Return the [X, Y] coordinate for the center point of the cell that contains the specified text.  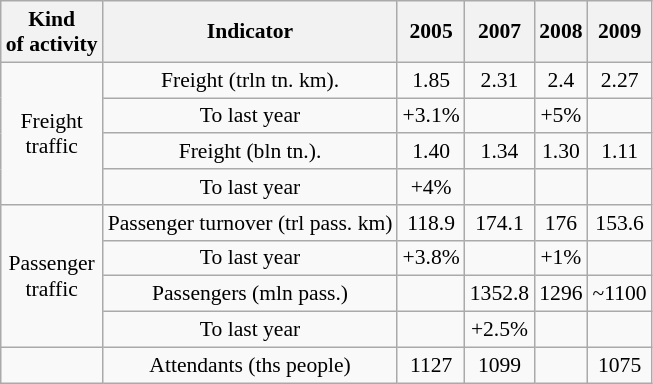
+2.5% [500, 330]
+4% [430, 187]
176 [560, 223]
1.34 [500, 152]
174.1 [500, 223]
Freighttraffic [52, 133]
1296 [560, 294]
2.27 [620, 80]
Passenger turnover (trl pass. km) [250, 223]
153.6 [620, 223]
~1100 [620, 294]
1127 [430, 365]
118.9 [430, 223]
1.85 [430, 80]
2007 [500, 32]
2005 [430, 32]
Attendants (ths people) [250, 365]
+1% [560, 258]
+3.1% [430, 116]
+5% [560, 116]
1075 [620, 365]
Passengers (mln pass.) [250, 294]
2.31 [500, 80]
+3.8% [430, 258]
1352.8 [500, 294]
1.40 [430, 152]
2.4 [560, 80]
Passengertraffic [52, 276]
2009 [620, 32]
Freight (bln tn.). [250, 152]
1099 [500, 365]
2008 [560, 32]
Indicator [250, 32]
Kindof activity [52, 32]
1.30 [560, 152]
1.11 [620, 152]
Freight (trln tn. km). [250, 80]
